Capture the cell that displays the provided text and extract its (X, Y) central coordinate. 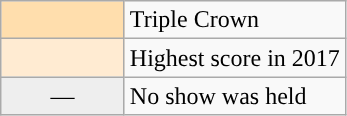
Highest score in 2017 (234, 58)
No show was held (234, 96)
— (63, 96)
Triple Crown (234, 20)
